Scan for the cell matching the given text and deliver its (x, y) coordinate at center. 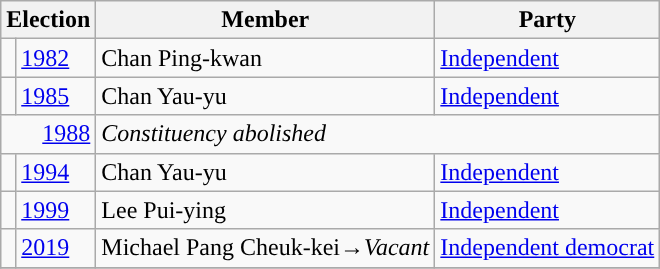
Member (266, 20)
2019 (56, 248)
1994 (56, 172)
1985 (56, 96)
1999 (56, 210)
Party (548, 20)
Independent democrat (548, 248)
Election (48, 20)
Constituency abolished (378, 134)
1982 (56, 58)
Chan Ping-kwan (266, 58)
Michael Pang Cheuk-kei→Vacant (266, 248)
1988 (48, 134)
Lee Pui-ying (266, 210)
